Search for the cell housing the specified text and yield its [x, y] center coordinate. 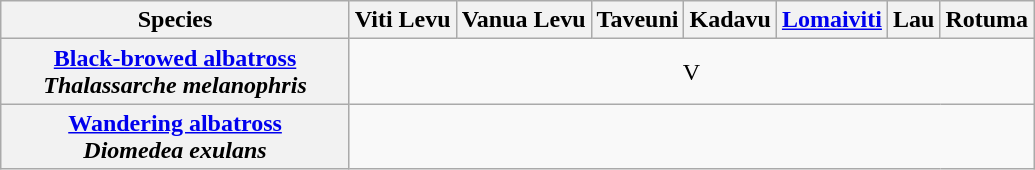
Species [176, 20]
V [691, 72]
Viti Levu [402, 20]
Taveuni [638, 20]
Vanua Levu [524, 20]
Lomaiviti [832, 20]
Wandering albatrossDiomedea exulans [176, 136]
Lau [913, 20]
Kadavu [730, 20]
Black-browed albatrossThalassarche melanophris [176, 72]
Rotuma [987, 20]
